Extract the [X, Y] coordinate from the center of the cell holding the provided text.  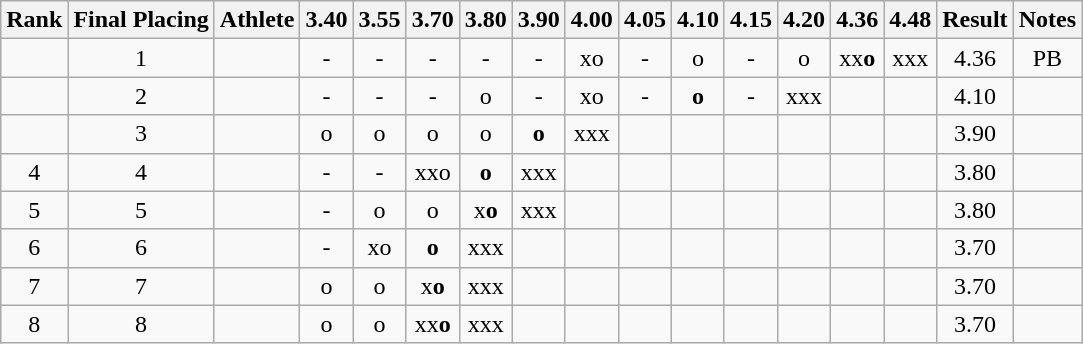
4.15 [750, 20]
PB [1047, 58]
Notes [1047, 20]
4.00 [592, 20]
Athlete [257, 20]
1 [141, 58]
4.20 [804, 20]
4.48 [910, 20]
4.05 [644, 20]
3 [141, 134]
3.40 [326, 20]
Rank [34, 20]
Final Placing [141, 20]
3.55 [380, 20]
Result [975, 20]
2 [141, 96]
